Locate the cell with the specified text and output its (X, Y) center coordinate. 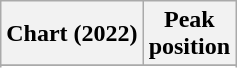
Chart (2022) (72, 34)
Peakposition (189, 34)
